Output the [x, y] coordinate of the center of the cell containing the given text.  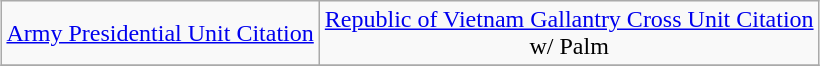
Army Presidential Unit Citation [160, 34]
Republic of Vietnam Gallantry Cross Unit Citation w/ Palm [569, 34]
